Provide the (X, Y) coordinate of the cell's center where the given text is located.  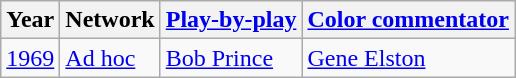
Network (110, 20)
Year (30, 20)
Color commentator (408, 20)
Play-by-play (231, 20)
Ad hoc (110, 58)
1969 (30, 58)
Bob Prince (231, 58)
Gene Elston (408, 58)
